Scan for the cell matching the given text and deliver its [x, y] coordinate at center. 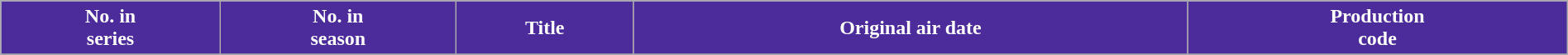
Title [544, 28]
Productioncode [1378, 28]
No. inseries [111, 28]
Original air date [911, 28]
No. inseason [337, 28]
